From the cell containing the given text, extract its center point as [x, y] coordinate. 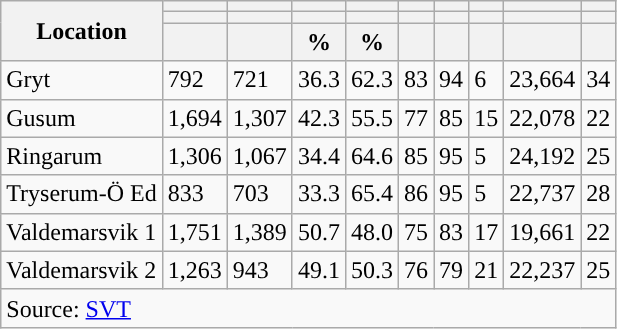
1,067 [260, 156]
Gusum [82, 118]
Tryserum-Ö Ed [82, 194]
6 [486, 80]
76 [416, 270]
721 [260, 80]
1,751 [194, 232]
22,078 [542, 118]
943 [260, 270]
79 [452, 270]
833 [194, 194]
49.1 [318, 270]
64.6 [372, 156]
36.3 [318, 80]
22,237 [542, 270]
94 [452, 80]
Valdemarsvik 1 [82, 232]
1,307 [260, 118]
703 [260, 194]
Ringarum [82, 156]
50.3 [372, 270]
65.4 [372, 194]
23,664 [542, 80]
75 [416, 232]
48.0 [372, 232]
34 [598, 80]
17 [486, 232]
50.7 [318, 232]
1,389 [260, 232]
21 [486, 270]
42.3 [318, 118]
792 [194, 80]
Location [82, 31]
15 [486, 118]
28 [598, 194]
19,661 [542, 232]
33.3 [318, 194]
86 [416, 194]
Gryt [82, 80]
Source: SVT [308, 308]
Valdemarsvik 2 [82, 270]
1,694 [194, 118]
1,306 [194, 156]
24,192 [542, 156]
62.3 [372, 80]
1,263 [194, 270]
77 [416, 118]
34.4 [318, 156]
55.5 [372, 118]
22,737 [542, 194]
